Search for the cell housing the specified text and yield its (X, Y) center coordinate. 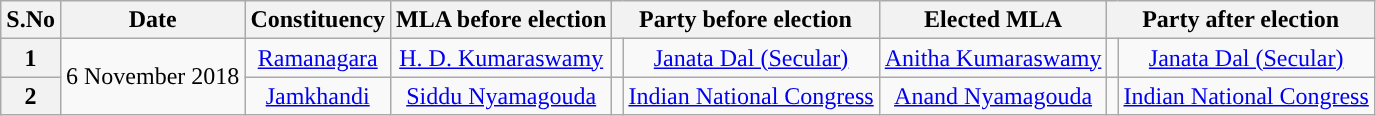
H. D. Kumaraswamy (502, 58)
Party after election (1240, 20)
Elected MLA (993, 20)
Date (152, 20)
1 (31, 58)
Siddu Nyamagouda (502, 96)
Ramanagara (318, 58)
MLA before election (502, 20)
Party before election (746, 20)
Anand Nyamagouda (993, 96)
Jamkhandi (318, 96)
Anitha Kumaraswamy (993, 58)
S.No (31, 20)
2 (31, 96)
6 November 2018 (152, 77)
Constituency (318, 20)
